Scan for the cell matching the given text and deliver its (x, y) coordinate at center. 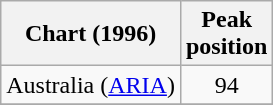
94 (226, 85)
Australia (ARIA) (91, 85)
Peakposition (226, 34)
Chart (1996) (91, 34)
